Determine the (x, y) coordinate at the center of the cell enclosing the given text.  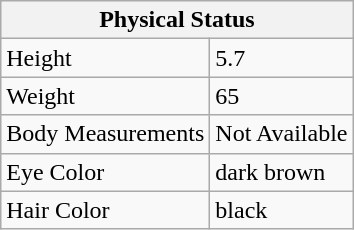
Physical Status (177, 20)
Body Measurements (106, 134)
Height (106, 58)
Eye Color (106, 172)
Not Available (282, 134)
65 (282, 96)
5.7 (282, 58)
dark brown (282, 172)
black (282, 210)
Weight (106, 96)
Hair Color (106, 210)
